Detect which cell encompasses the target text, then output its [X, Y] center coordinate. 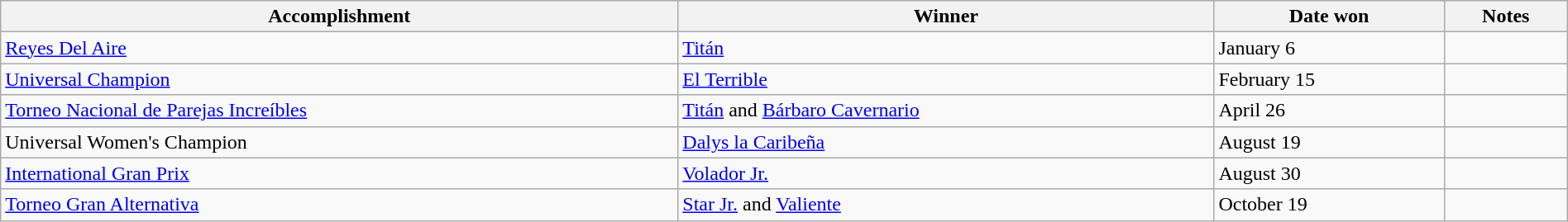
Universal Champion [339, 79]
International Gran Prix [339, 173]
Accomplishment [339, 17]
Titán [946, 48]
Star Jr. and Valiente [946, 205]
January 6 [1329, 48]
Volador Jr. [946, 173]
Date won [1329, 17]
August 19 [1329, 142]
Universal Women's Champion [339, 142]
Winner [946, 17]
Torneo Gran Alternativa [339, 205]
April 26 [1329, 111]
Dalys la Caribeña [946, 142]
October 19 [1329, 205]
Notes [1505, 17]
El Terrible [946, 79]
February 15 [1329, 79]
August 30 [1329, 173]
Torneo Nacional de Parejas Increíbles [339, 111]
Reyes Del Aire [339, 48]
Titán and Bárbaro Cavernario [946, 111]
